Locate the cell with the specified text and output its [X, Y] center coordinate. 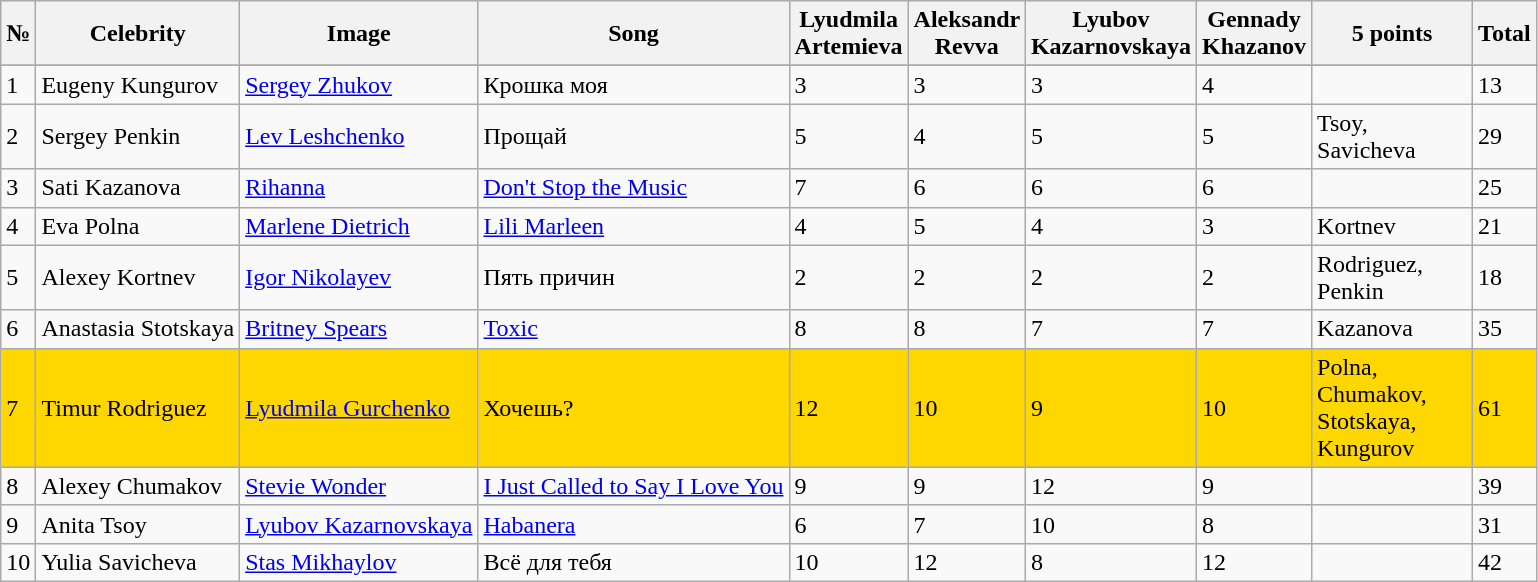
Eugeny Kungurov [138, 85]
Всё для тебя [634, 562]
Пять причин [634, 278]
21 [1505, 226]
Крошка моя [634, 85]
Habanera [634, 524]
Sati Kazanova [138, 188]
Sergey Zhukov [359, 85]
I Just Called to Say I Love You [634, 486]
Timur Rodriguez [138, 408]
Igor Nikolayev [359, 278]
Toxic [634, 329]
Song [634, 34]
Kortnev [1392, 226]
5 points [1392, 34]
42 [1505, 562]
61 [1505, 408]
Yulia Savicheva [138, 562]
Sergey Penkin [138, 136]
13 [1505, 85]
Gennady Khazanov [1254, 34]
Britney Spears [359, 329]
35 [1505, 329]
39 [1505, 486]
Stas Mikhaylov [359, 562]
25 [1505, 188]
Marlene Dietrich [359, 226]
Anastasia Stotskaya [138, 329]
Anita Tsoy [138, 524]
№ [18, 34]
Image [359, 34]
29 [1505, 136]
Stevie Wonder [359, 486]
Lyudmila Gurchenko [359, 408]
Rihanna [359, 188]
Прощай [634, 136]
Lili Marleen [634, 226]
Alexey Chumakov [138, 486]
Rodriguez, Penkin [1392, 278]
18 [1505, 278]
Kazanova [1392, 329]
Хочешь? [634, 408]
Eva Polna [138, 226]
Tsoy, Savicheva [1392, 136]
Lev Leshchenko [359, 136]
31 [1505, 524]
1 [18, 85]
Don't Stop the Music [634, 188]
Lyudmila Artemieva [848, 34]
Celebrity [138, 34]
Alexey Kortnev [138, 278]
Polna, Chumakov, Stotskaya, Kungurov [1392, 408]
Total [1505, 34]
Aleksandr Revva [966, 34]
